Capture the cell that displays the provided text and extract its (x, y) central coordinate. 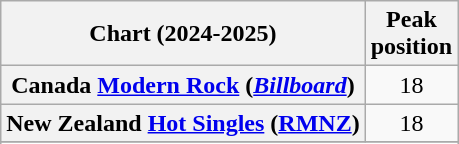
Canada Modern Rock (Billboard) (183, 85)
Chart (2024-2025) (183, 34)
New Zealand Hot Singles (RMNZ) (183, 123)
Peak position (411, 34)
